From the cell containing the given text, extract its center point as [X, Y] coordinate. 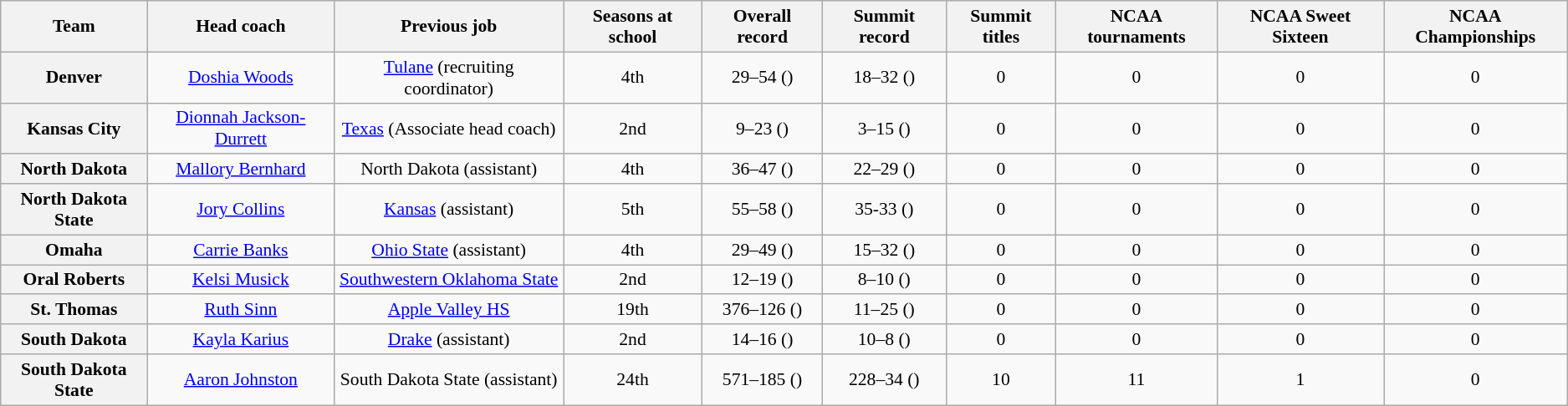
Summit titles [1001, 27]
St. Thomas [74, 310]
Denver [74, 77]
Carrie Banks [241, 250]
228–34 () [885, 379]
Overall record [763, 27]
Team [74, 27]
Apple Valley HS [449, 310]
10–8 () [885, 339]
Jory Collins [241, 209]
Southwestern Oklahoma State [449, 280]
376–126 () [763, 310]
Drake (assistant) [449, 339]
1 [1300, 379]
Kansas (assistant) [449, 209]
South Dakota State (assistant) [449, 379]
Head coach [241, 27]
Omaha [74, 250]
8–10 () [885, 280]
18–32 () [885, 77]
North Dakota (assistant) [449, 170]
29–54 () [763, 77]
36–47 () [763, 170]
571–185 () [763, 379]
12–19 () [763, 280]
South Dakota State [74, 379]
North Dakota State [74, 209]
Tulane (recruiting coordinator) [449, 77]
Ruth Sinn [241, 310]
North Dakota [74, 170]
South Dakota [74, 339]
29–49 () [763, 250]
NCAA Championships [1475, 27]
19th [633, 310]
3–15 () [885, 129]
Dionnah Jackson-Durrett [241, 129]
Kayla Karius [241, 339]
Ohio State (assistant) [449, 250]
NCAA tournaments [1136, 27]
Oral Roberts [74, 280]
10 [1001, 379]
35-33 () [885, 209]
9–23 () [763, 129]
Texas (Associate head coach) [449, 129]
Mallory Bernhard [241, 170]
5th [633, 209]
Kelsi Musick [241, 280]
24th [633, 379]
14–16 () [763, 339]
Aaron Johnston [241, 379]
Previous job [449, 27]
15–32 () [885, 250]
Kansas City [74, 129]
Summit record [885, 27]
55–58 () [763, 209]
Seasons at school [633, 27]
Doshia Woods [241, 77]
NCAA Sweet Sixteen [1300, 27]
11 [1136, 379]
11–25 () [885, 310]
22–29 () [885, 170]
